Find where the given text appears and provide that cell's center as (X, Y) coordinate. 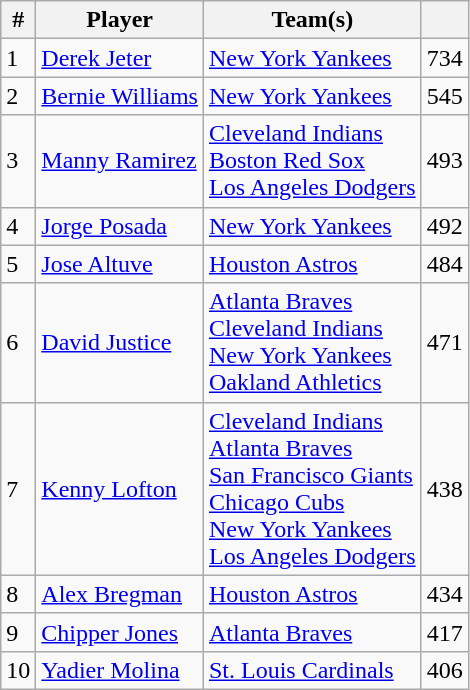
Atlanta BravesCleveland IndiansNew York YankeesOakland Athletics (312, 342)
471 (444, 342)
9 (18, 632)
Team(s) (312, 20)
545 (444, 96)
3 (18, 161)
Cleveland IndiansBoston Red SoxLos Angeles Dodgers (312, 161)
10 (18, 670)
7 (18, 488)
Bernie Williams (120, 96)
Manny Ramirez (120, 161)
Player (120, 20)
Jorge Posada (120, 226)
Chipper Jones (120, 632)
# (18, 20)
5 (18, 264)
492 (444, 226)
434 (444, 594)
493 (444, 161)
406 (444, 670)
Kenny Lofton (120, 488)
St. Louis Cardinals (312, 670)
6 (18, 342)
438 (444, 488)
484 (444, 264)
734 (444, 58)
Derek Jeter (120, 58)
Yadier Molina (120, 670)
2 (18, 96)
1 (18, 58)
Atlanta Braves (312, 632)
8 (18, 594)
Jose Altuve (120, 264)
Alex Bregman (120, 594)
David Justice (120, 342)
4 (18, 226)
417 (444, 632)
Cleveland IndiansAtlanta BravesSan Francisco GiantsChicago CubsNew York YankeesLos Angeles Dodgers (312, 488)
